For the text-containing cell, return its midpoint in [X, Y] coordinate format. 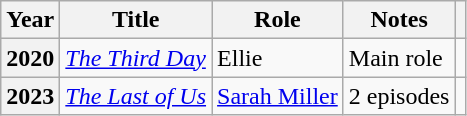
Ellie [278, 58]
2023 [30, 96]
Year [30, 20]
Sarah Miller [278, 96]
Role [278, 20]
Notes [399, 20]
Title [136, 20]
2 episodes [399, 96]
The Last of Us [136, 96]
Main role [399, 58]
2020 [30, 58]
The Third Day [136, 58]
